Locate the cell with the specified text and output its (x, y) center coordinate. 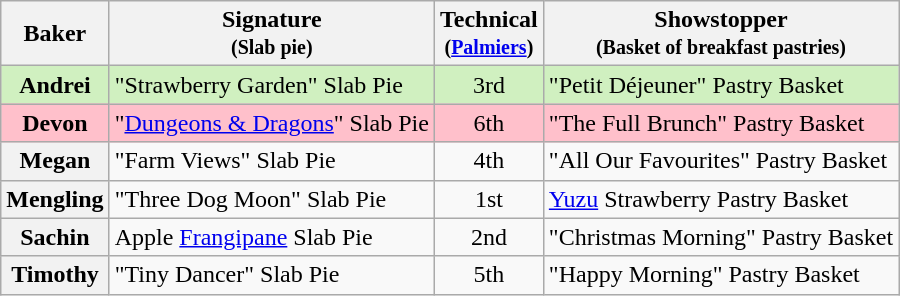
"Tiny Dancer" Slab Pie (272, 275)
4th (488, 161)
Signature(Slab pie) (272, 34)
"Dungeons & Dragons" Slab Pie (272, 123)
"The Full Brunch" Pastry Basket (720, 123)
Technical(Palmiers) (488, 34)
1st (488, 199)
Yuzu Strawberry Pastry Basket (720, 199)
Andrei (55, 85)
"All Our Favourites" Pastry Basket (720, 161)
3rd (488, 85)
Showstopper(Basket of breakfast pastries) (720, 34)
Apple Frangipane Slab Pie (272, 237)
5th (488, 275)
Timothy (55, 275)
Devon (55, 123)
"Christmas Morning" Pastry Basket (720, 237)
"Strawberry Garden" Slab Pie (272, 85)
Sachin (55, 237)
"Farm Views" Slab Pie (272, 161)
"Three Dog Moon" Slab Pie (272, 199)
2nd (488, 237)
Megan (55, 161)
"Petit Déjeuner" Pastry Basket (720, 85)
Baker (55, 34)
"Happy Morning" Pastry Basket (720, 275)
6th (488, 123)
Mengling (55, 199)
